Find where the given text appears and provide that cell's center as [X, Y] coordinate. 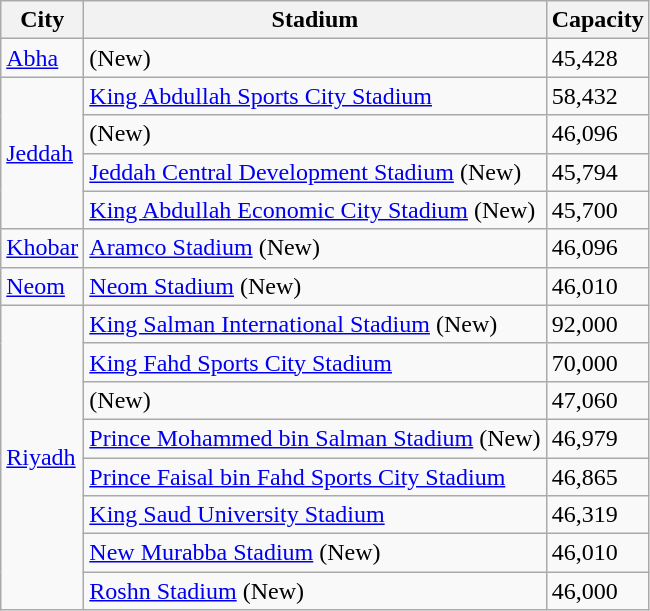
Capacity [598, 20]
Aramco Stadium (New) [315, 248]
46,865 [598, 477]
City [42, 20]
46,979 [598, 438]
King Abdullah Sports City Stadium [315, 96]
Jeddah [42, 153]
Khobar [42, 248]
58,432 [598, 96]
47,060 [598, 400]
King Fahd Sports City Stadium [315, 362]
46,319 [598, 515]
Roshn Stadium (New) [315, 591]
Neom [42, 286]
Prince Mohammed bin Salman Stadium (New) [315, 438]
Prince Faisal bin Fahd Sports City Stadium [315, 477]
46,000 [598, 591]
45,700 [598, 210]
70,000 [598, 362]
45,428 [598, 58]
King Saud University Stadium [315, 515]
King Abdullah Economic City Stadium (New) [315, 210]
King Salman International Stadium (New) [315, 324]
Riyadh [42, 457]
Neom Stadium (New) [315, 286]
Abha [42, 58]
92,000 [598, 324]
45,794 [598, 172]
Stadium [315, 20]
Jeddah Central Development Stadium (New) [315, 172]
New Murabba Stadium (New) [315, 553]
